Provide the [x, y] coordinate of the cell's center where the given text is located.  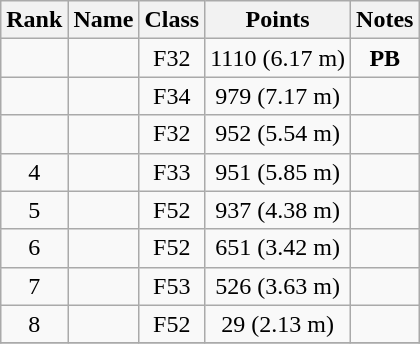
4 [34, 172]
29 (2.13 m) [278, 324]
8 [34, 324]
6 [34, 248]
F34 [172, 96]
979 (7.17 m) [278, 96]
Points [278, 20]
PB [385, 58]
F53 [172, 286]
952 (5.54 m) [278, 134]
651 (3.42 m) [278, 248]
937 (4.38 m) [278, 210]
1110 (6.17 m) [278, 58]
Rank [34, 20]
5 [34, 210]
526 (3.63 m) [278, 286]
7 [34, 286]
951 (5.85 m) [278, 172]
Name [104, 20]
F33 [172, 172]
Notes [385, 20]
Class [172, 20]
